Search for the cell housing the specified text and yield its (X, Y) center coordinate. 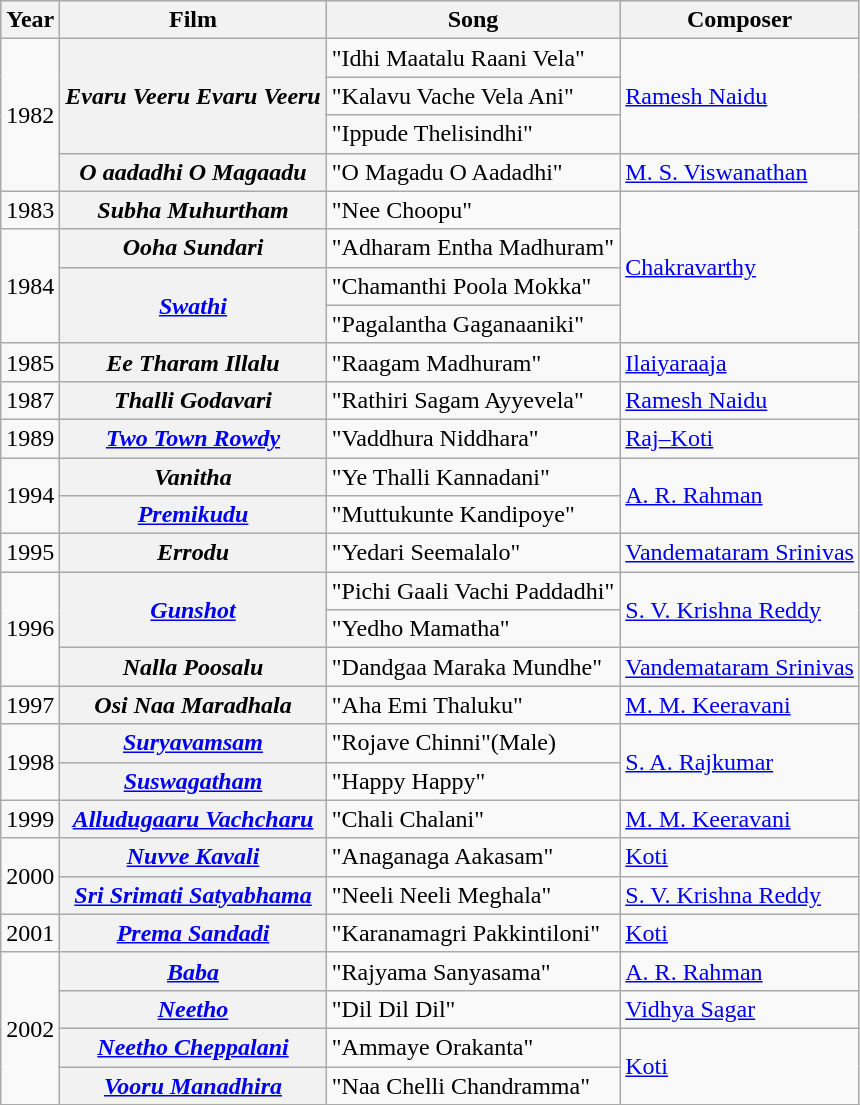
"Ammaye Orakanta" (473, 1047)
1996 (30, 629)
"Ye Thalli Kannadani" (473, 477)
1994 (30, 496)
Suryavamsam (193, 743)
Film (193, 20)
1987 (30, 400)
1995 (30, 553)
2002 (30, 1028)
Baba (193, 971)
"Yedho Mamatha" (473, 629)
"Anaganaga Aakasam" (473, 857)
"Rajyama Sanyasama" (473, 971)
Neetho (193, 1009)
Nalla Poosalu (193, 667)
"Yedari Seemalalo" (473, 553)
"Muttukunte Kandipoye" (473, 515)
"Pagalantha Gaganaaniki" (473, 324)
"Raagam Madhuram" (473, 362)
Evaru Veeru Evaru Veeru (193, 96)
"Naa Chelli Chandramma" (473, 1085)
1985 (30, 362)
Raj–Koti (740, 438)
Nuvve Kavali (193, 857)
1984 (30, 286)
Ee Tharam Illalu (193, 362)
Premikudu (193, 515)
Vidhya Sagar (740, 1009)
O aadadhi O Magaadu (193, 172)
1983 (30, 210)
Errodu (193, 553)
"Rathiri Sagam Ayyevela" (473, 400)
Sri Srimati Satyabhama (193, 895)
"Happy Happy" (473, 781)
2001 (30, 933)
Composer (740, 20)
Subha Muhurtham (193, 210)
1989 (30, 438)
"Karanamagri Pakkintiloni" (473, 933)
Two Town Rowdy (193, 438)
"Dandgaa Maraka Mundhe" (473, 667)
Neetho Cheppalani (193, 1047)
Year (30, 20)
"Aha Emi Thaluku" (473, 705)
M. S. Viswanathan (740, 172)
Thalli Godavari (193, 400)
S. A. Rajkumar (740, 762)
Gunshot (193, 610)
"Kalavu Vache Vela Ani" (473, 96)
2000 (30, 876)
"Chali Chalani" (473, 819)
Vanitha (193, 477)
Ilaiyaraaja (740, 362)
Ooha Sundari (193, 248)
1982 (30, 115)
"Chamanthi Poola Mokka" (473, 286)
"Idhi Maatalu Raani Vela" (473, 58)
Vooru Manadhira (193, 1085)
"Neeli Neeli Meghala" (473, 895)
"O Magadu O Aadadhi" (473, 172)
"Rojave Chinni"(Male) (473, 743)
"Pichi Gaali Vachi Paddadhi" (473, 591)
"Dil Dil Dil" (473, 1009)
Prema Sandadi (193, 933)
Suswagatham (193, 781)
"Vaddhura Niddhara" (473, 438)
1997 (30, 705)
Song (473, 20)
"Ippude Thelisindhi" (473, 134)
Chakravarthy (740, 267)
Alludugaaru Vachcharu (193, 819)
"Adharam Entha Madhuram" (473, 248)
Osi Naa Maradhala (193, 705)
"Nee Choopu" (473, 210)
1998 (30, 762)
1999 (30, 819)
Swathi (193, 305)
